Find where the given text appears and provide that cell's center as (X, Y) coordinate. 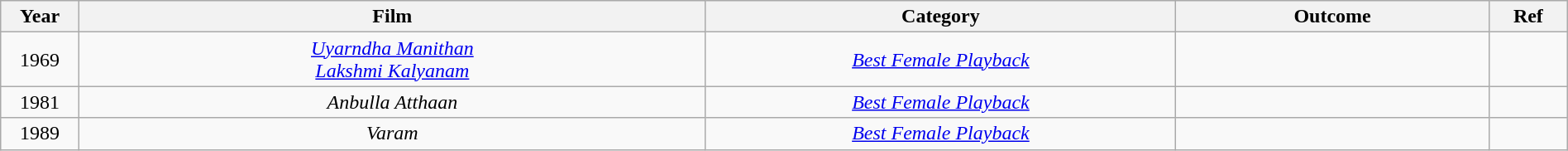
Uyarndha Manithan Lakshmi Kalyanam (392, 60)
Ref (1528, 17)
Anbulla Atthaan (392, 102)
Film (392, 17)
1989 (40, 134)
1969 (40, 60)
Varam (392, 134)
1981 (40, 102)
Outcome (1333, 17)
Category (940, 17)
Year (40, 17)
